Return the [X, Y] coordinate for the center point of the cell that contains the specified text.  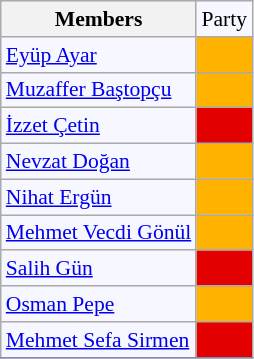
Muzaffer Baştopçu [99, 90]
Osman Pepe [99, 304]
Members [99, 19]
Eyüp Ayar [99, 55]
Nihat Ergün [99, 197]
Mehmet Sefa Sirmen [99, 340]
Mehmet Vecdi Gönül [99, 233]
Nevzat Doğan [99, 162]
Party [224, 19]
İzzet Çetin [99, 126]
Salih Gün [99, 269]
